Identify which cell holds the provided text, then report its (x, y) central coordinate. 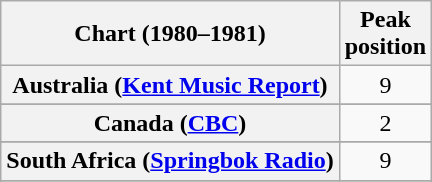
Peakposition (385, 34)
Chart (1980–1981) (170, 34)
South Africa (Springbok Radio) (170, 161)
Canada (CBC) (170, 123)
Australia (Kent Music Report) (170, 85)
2 (385, 123)
